Find where the given text appears and provide that cell's center as [X, Y] coordinate. 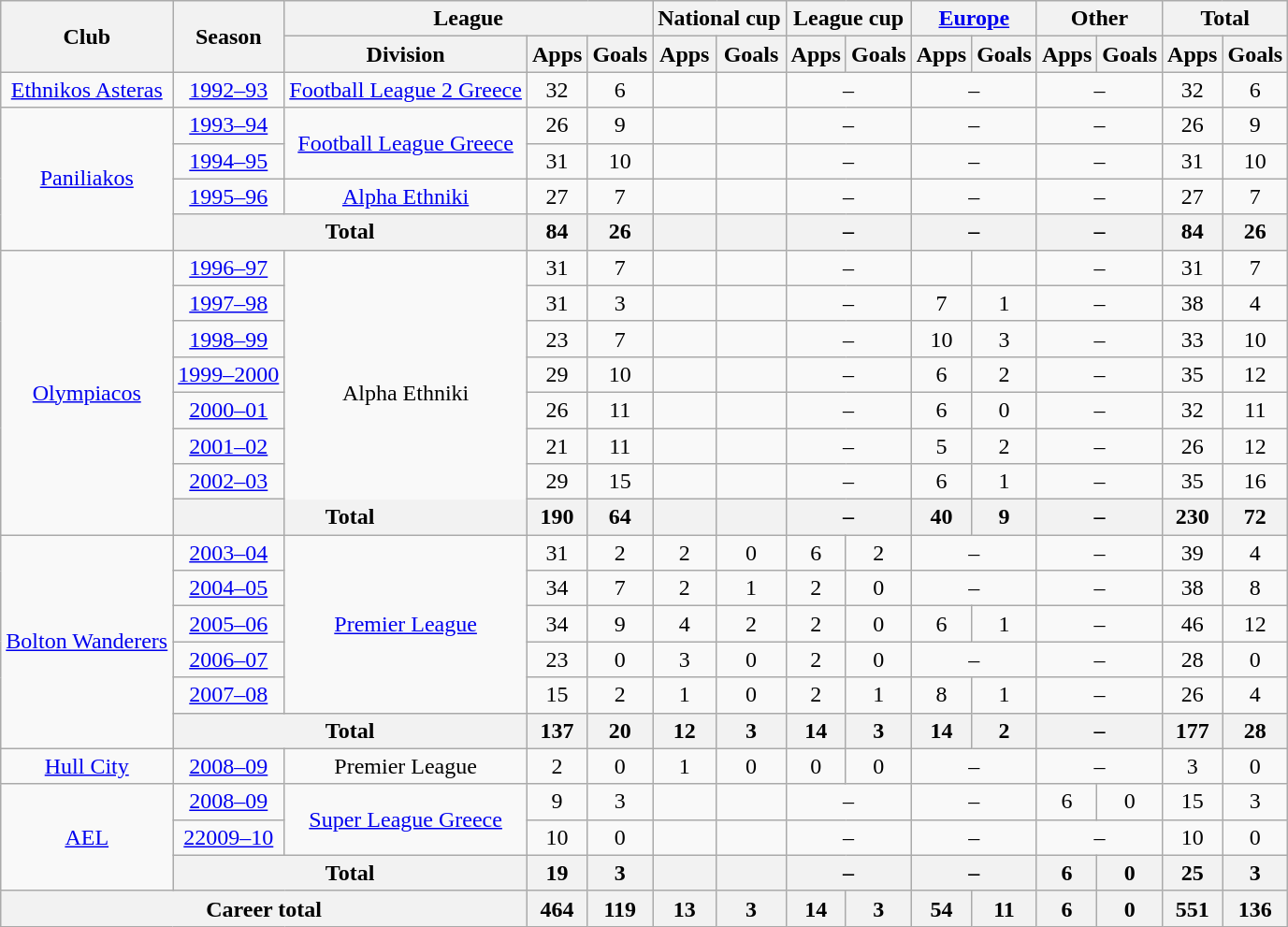
2001–02 [228, 446]
2006–07 [228, 659]
230 [1193, 517]
16 [1255, 482]
Season [228, 36]
AEL [87, 837]
2007–08 [228, 695]
119 [620, 908]
136 [1255, 908]
League [469, 19]
177 [1193, 731]
46 [1193, 624]
Paniliakos [87, 179]
464 [557, 908]
1994–95 [228, 161]
Division [406, 54]
Europe [974, 19]
Hull City [87, 766]
Other [1099, 19]
64 [620, 517]
Bolton Wanderers [87, 642]
League cup [848, 19]
1997–98 [228, 303]
22009–10 [228, 837]
25 [1193, 873]
5 [941, 446]
1992–93 [228, 90]
2002–03 [228, 482]
1995–96 [228, 196]
Ethnikos Asteras [87, 90]
Football League 2 Greece [406, 90]
40 [941, 517]
13 [685, 908]
Super League Greece [406, 819]
Olympiacos [87, 392]
137 [557, 731]
54 [941, 908]
19 [557, 873]
1993–94 [228, 125]
Football League Greece [406, 143]
39 [1193, 553]
33 [1193, 339]
1998–99 [228, 339]
20 [620, 731]
2005–06 [228, 624]
Career total [264, 908]
Club [87, 36]
2000–01 [228, 410]
National cup [719, 19]
190 [557, 517]
72 [1255, 517]
2004–05 [228, 588]
1999–2000 [228, 374]
2003–04 [228, 553]
551 [1193, 908]
1996–97 [228, 268]
21 [557, 446]
